Identify which cell holds the provided text, then report its [X, Y] central coordinate. 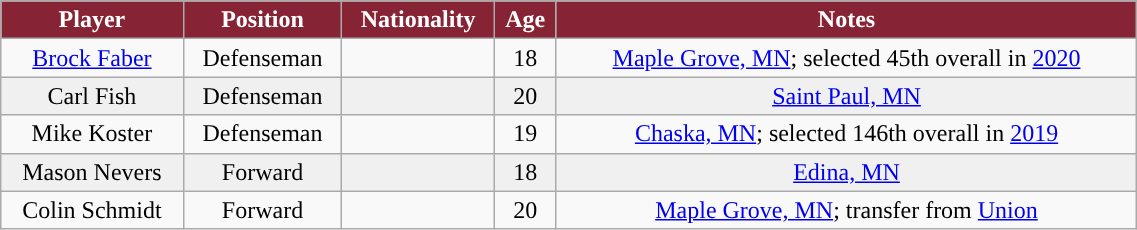
Carl Fish [92, 96]
Nationality [418, 20]
Age [525, 20]
Brock Faber [92, 58]
Player [92, 20]
Notes [846, 20]
Maple Grove, MN; selected 45th overall in 2020 [846, 58]
Position [262, 20]
Mason Nevers [92, 172]
Colin Schmidt [92, 210]
Edina, MN [846, 172]
Maple Grove, MN; transfer from Union [846, 210]
Chaska, MN; selected 146th overall in 2019 [846, 134]
Saint Paul, MN [846, 96]
Mike Koster [92, 134]
19 [525, 134]
